Extract the (x, y) coordinate from the center of the cell holding the provided text.  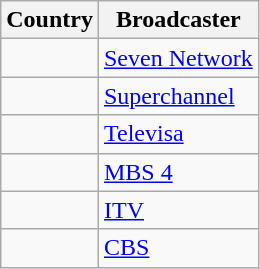
Televisa (178, 134)
Broadcaster (178, 20)
MBS 4 (178, 172)
ITV (178, 210)
Superchannel (178, 96)
Country (50, 20)
CBS (178, 248)
Seven Network (178, 58)
